Output the [x, y] coordinate of the center of the cell containing the given text.  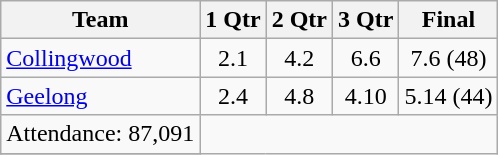
4.8 [299, 96]
Collingwood [100, 58]
4.2 [299, 58]
2.1 [233, 58]
Team [100, 20]
3 Qtr [366, 20]
Attendance: 87,091 [100, 134]
Final [448, 20]
2 Qtr [299, 20]
1 Qtr [233, 20]
2.4 [233, 96]
Geelong [100, 96]
7.6 (48) [448, 58]
5.14 (44) [448, 96]
6.6 [366, 58]
4.10 [366, 96]
